For the text-containing cell, return its midpoint in [x, y] coordinate format. 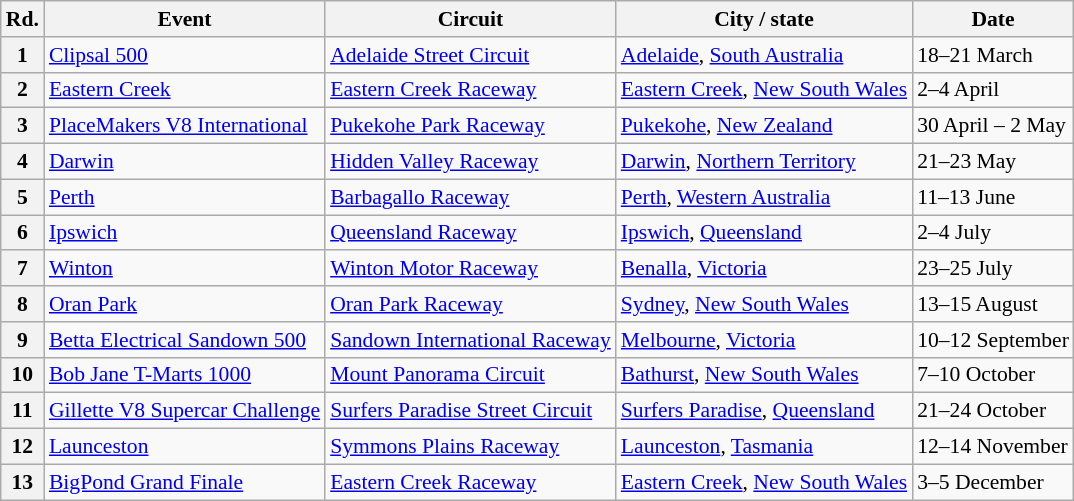
Oran Park [184, 304]
PlaceMakers V8 International [184, 126]
Winton [184, 269]
5 [22, 197]
Event [184, 19]
Adelaide, South Australia [764, 55]
Date [993, 19]
4 [22, 162]
Eastern Creek [184, 90]
Winton Motor Raceway [470, 269]
11–13 June [993, 197]
30 April – 2 May [993, 126]
12 [22, 447]
City / state [764, 19]
3 [22, 126]
Sandown International Raceway [470, 340]
Surfers Paradise, Queensland [764, 411]
Launceston, Tasmania [764, 447]
13 [22, 482]
Pukekohe Park Raceway [470, 126]
Ipswich, Queensland [764, 233]
Darwin [184, 162]
Circuit [470, 19]
2–4 April [993, 90]
10–12 September [993, 340]
Perth [184, 197]
6 [22, 233]
Clipsal 500 [184, 55]
7–10 October [993, 375]
2–4 July [993, 233]
Rd. [22, 19]
7 [22, 269]
Mount Panorama Circuit [470, 375]
Surfers Paradise Street Circuit [470, 411]
Barbagallo Raceway [470, 197]
Betta Electrical Sandown 500 [184, 340]
Pukekohe, New Zealand [764, 126]
Symmons Plains Raceway [470, 447]
Benalla, Victoria [764, 269]
Darwin, Northern Territory [764, 162]
Hidden Valley Raceway [470, 162]
1 [22, 55]
21–24 October [993, 411]
Sydney, New South Wales [764, 304]
13–15 August [993, 304]
Queensland Raceway [470, 233]
23–25 July [993, 269]
Bathurst, New South Wales [764, 375]
Ipswich [184, 233]
18–21 March [993, 55]
Bob Jane T-Marts 1000 [184, 375]
Gillette V8 Supercar Challenge [184, 411]
8 [22, 304]
11 [22, 411]
21–23 May [993, 162]
BigPond Grand Finale [184, 482]
2 [22, 90]
9 [22, 340]
Perth, Western Australia [764, 197]
Melbourne, Victoria [764, 340]
12–14 November [993, 447]
Launceston [184, 447]
Oran Park Raceway [470, 304]
Adelaide Street Circuit [470, 55]
3–5 December [993, 482]
10 [22, 375]
